Identify which cell holds the provided text, then report its (X, Y) central coordinate. 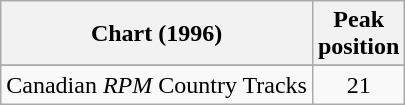
Chart (1996) (157, 34)
Canadian RPM Country Tracks (157, 85)
Peakposition (358, 34)
21 (358, 85)
